Provide the (X, Y) coordinate of the cell's center where the given text is located.  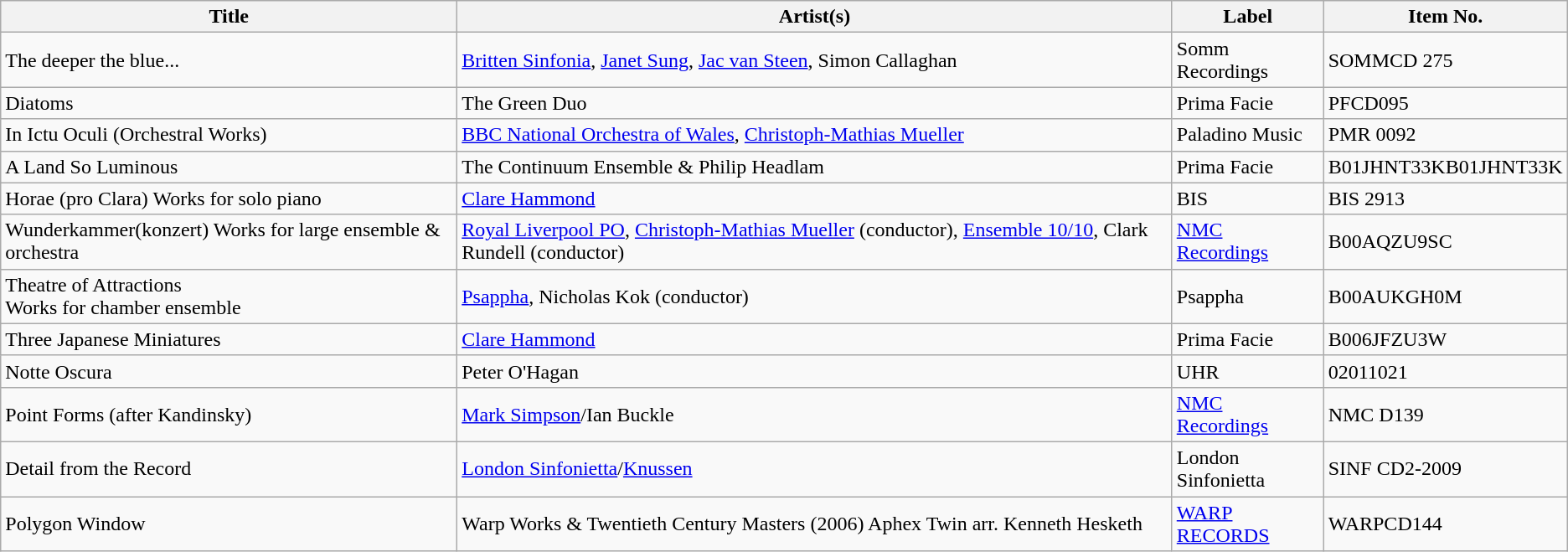
The deeper the blue... (230, 60)
Peter O'Hagan (815, 371)
WARP RECORDS (1248, 523)
Title (230, 17)
Diatoms (230, 103)
Polygon Window (230, 523)
B006JFZU3W (1446, 339)
UHR (1248, 371)
Psappha, Nicholas Kok (conductor) (815, 297)
SOMMCD 275 (1446, 60)
B01JHNT33KB01JHNT33K (1446, 167)
Warp Works & Twentieth Century Masters (2006) Aphex Twin arr. Kenneth Hesketh (815, 523)
BIS (1248, 199)
B00AUKGH0M (1446, 297)
London Sinfonietta/Knussen (815, 469)
Royal Liverpool PO, Christoph-Mathias Mueller (conductor), Ensemble 10/10, Clark Rundell (conductor) (815, 241)
02011021 (1446, 371)
WARPCD144 (1446, 523)
Britten Sinfonia, Janet Sung, Jac van Steen, Simon Callaghan (815, 60)
In Ictu Oculi (Orchestral Works) (230, 135)
Paladino Music (1248, 135)
PMR 0092 (1446, 135)
SINF CD2-2009 (1446, 469)
Label (1248, 17)
A Land So Luminous (230, 167)
The Green Duo (815, 103)
Item No. (1446, 17)
Mark Simpson/Ian Buckle (815, 414)
Point Forms (after Kandinsky) (230, 414)
Theatre of AttractionsWorks for chamber ensemble (230, 297)
NMC D139 (1446, 414)
The Continuum Ensemble & Philip Headlam (815, 167)
BIS 2913 (1446, 199)
Notte Oscura (230, 371)
B00AQZU9SC (1446, 241)
Psappha (1248, 297)
Artist(s) (815, 17)
Three Japanese Miniatures (230, 339)
Somm Recordings (1248, 60)
BBC National Orchestra of Wales, Christoph-Mathias Mueller (815, 135)
PFCD095 (1446, 103)
London Sinfonietta (1248, 469)
Wunderkammer(konzert) Works for large ensemble & orchestra (230, 241)
Horae (pro Clara) Works for solo piano (230, 199)
Detail from the Record (230, 469)
